Provide the [X, Y] coordinate of the cell's center where the given text is located.  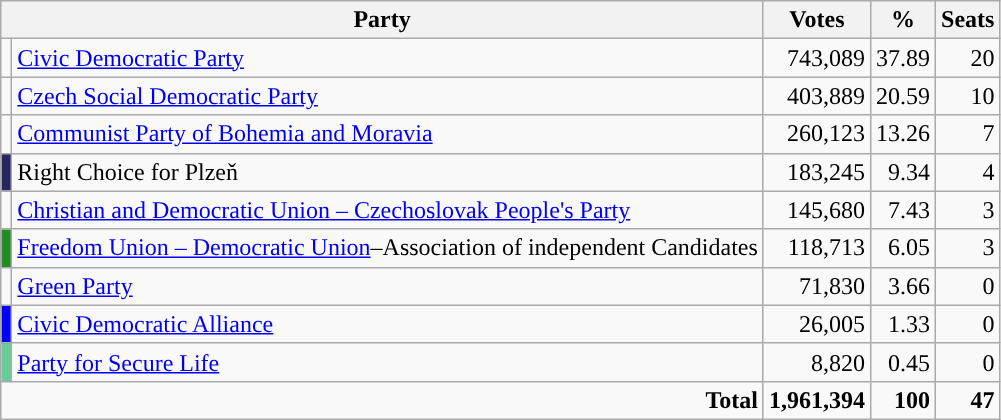
Freedom Union – Democratic Union–Association of independent Candidates [388, 248]
743,089 [816, 58]
Right Choice for Plzeň [388, 172]
Party [382, 20]
Party for Secure Life [388, 362]
3.66 [902, 286]
Civic Democratic Party [388, 58]
403,889 [816, 96]
20.59 [902, 96]
Civic Democratic Alliance [388, 324]
183,245 [816, 172]
10 [968, 96]
118,713 [816, 248]
13.26 [902, 134]
4 [968, 172]
145,680 [816, 210]
7.43 [902, 210]
Communist Party of Bohemia and Moravia [388, 134]
9.34 [902, 172]
0.45 [902, 362]
26,005 [816, 324]
Christian and Democratic Union – Czechoslovak People's Party [388, 210]
8,820 [816, 362]
Total [382, 400]
260,123 [816, 134]
100 [902, 400]
37.89 [902, 58]
47 [968, 400]
Green Party [388, 286]
6.05 [902, 248]
1,961,394 [816, 400]
1.33 [902, 324]
Czech Social Democratic Party [388, 96]
20 [968, 58]
7 [968, 134]
% [902, 20]
71,830 [816, 286]
Seats [968, 20]
Votes [816, 20]
